For the text-containing cell, return its midpoint in [x, y] coordinate format. 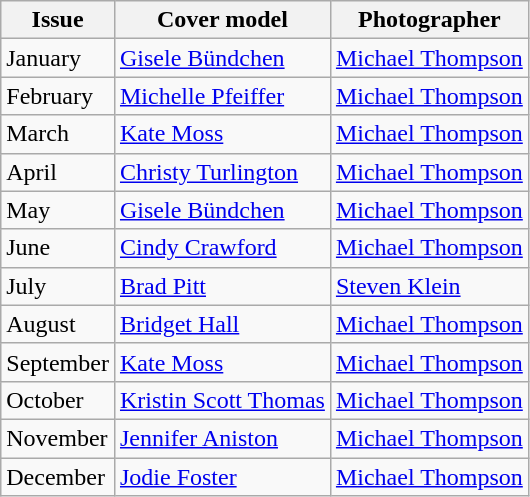
Jodie Foster [222, 477]
Bridget Hall [222, 324]
February [58, 96]
October [58, 400]
Photographer [429, 20]
Cover model [222, 20]
January [58, 58]
April [58, 172]
Kristin Scott Thomas [222, 400]
Steven Klein [429, 286]
Cindy Crawford [222, 248]
Issue [58, 20]
Michelle Pfeiffer [222, 96]
December [58, 477]
July [58, 286]
March [58, 134]
Jennifer Aniston [222, 438]
Christy Turlington [222, 172]
August [58, 324]
November [58, 438]
September [58, 362]
May [58, 210]
June [58, 248]
Brad Pitt [222, 286]
